Return the (X, Y) coordinate for the center point of the cell that contains the specified text.  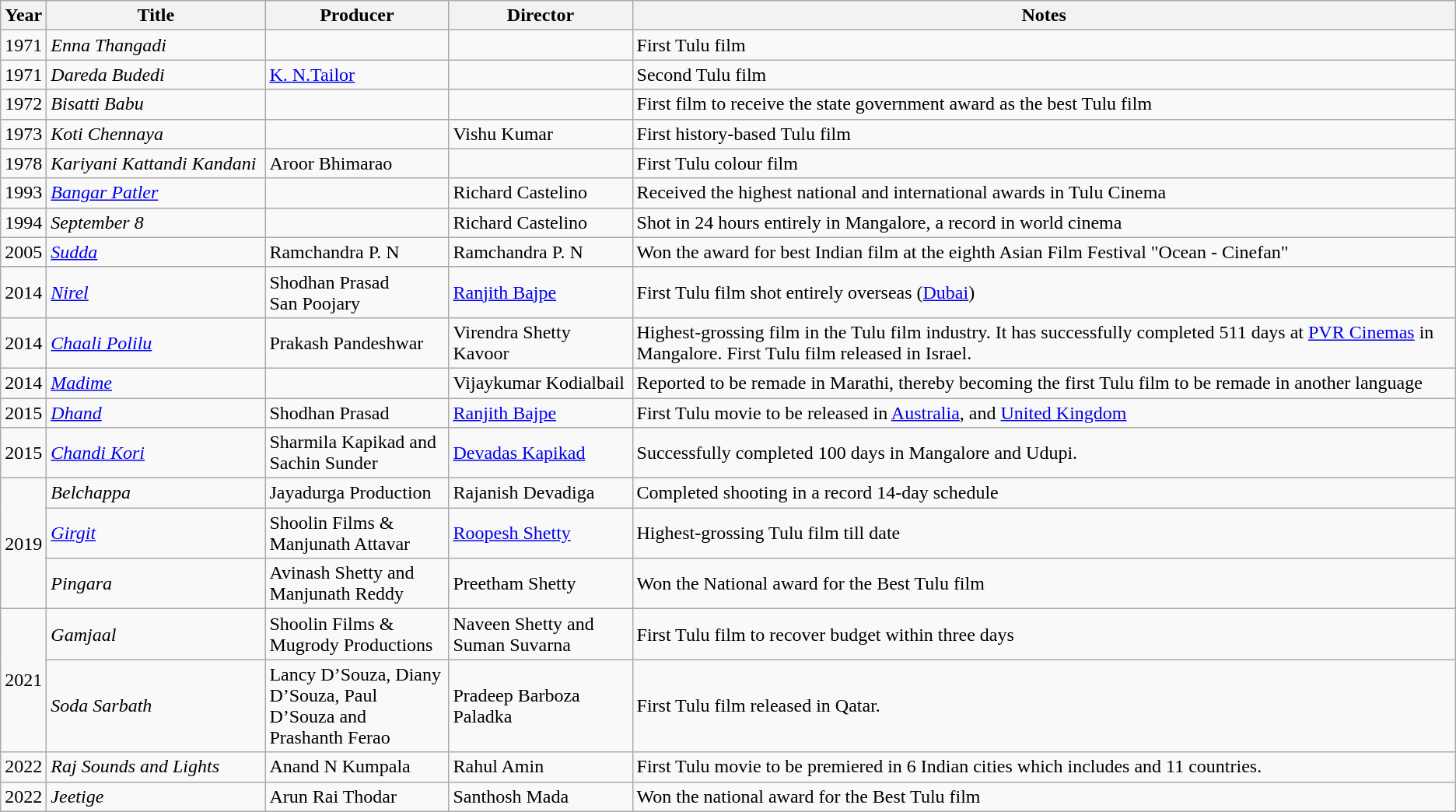
Shoolin Films & Manjunath Attavar (357, 534)
Preetham Shetty (541, 583)
2019 (23, 544)
Santhosh Mada (541, 796)
Chandi Kori (156, 453)
First Tulu film (1044, 45)
1994 (23, 222)
Gamjaal (156, 635)
Devadas Kapikad (541, 453)
Girgit (156, 534)
First Tulu film shot entirely overseas (Dubai) (1044, 292)
Bangar Patler (156, 193)
Belchappa (156, 493)
Won the national award for the Best Tulu film (1044, 796)
Virendra Shetty Kavoor (541, 342)
Jeetige (156, 796)
Second Tulu film (1044, 75)
2005 (23, 252)
Soda Sarbath (156, 706)
Shodhan Prasad (357, 413)
Bisatti Babu (156, 104)
Enna Thangadi (156, 45)
1993 (23, 193)
Rahul Amin (541, 767)
Reported to be remade in Marathi, thereby becoming the first Tulu film to be remade in another language (1044, 383)
2021 (23, 681)
First film to receive the state government award as the best Tulu film (1044, 104)
Pingara (156, 583)
Shot in 24 hours entirely in Mangalore, a record in world cinema (1044, 222)
First Tulu movie to be premiered in 6 Indian cities which includes and 11 countries. (1044, 767)
1978 (23, 163)
Avinash Shetty and Manjunath Reddy (357, 583)
Prakash Pandeshwar (357, 342)
Chaali Polilu (156, 342)
Jayadurga Production (357, 493)
Lancy D’Souza, Diany D’Souza, Paul D’Souza and Prashanth Ferao (357, 706)
Koti Chennaya (156, 134)
K. N.Tailor (357, 75)
Highest-grossing Tulu film till date (1044, 534)
Aroor Bhimarao (357, 163)
Madime (156, 383)
Anand N Kumpala (357, 767)
First Tulu film to recover budget within three days (1044, 635)
1972 (23, 104)
Roopesh Shetty (541, 534)
Received the highest national and international awards in Tulu Cinema (1044, 193)
Sudda (156, 252)
Notes (1044, 16)
Pradeep Barboza Paladka (541, 706)
Dareda Budedi (156, 75)
Successfully completed 100 days in Mangalore and Udupi. (1044, 453)
Arun Rai Thodar (357, 796)
Naveen Shetty and Suman Suvarna (541, 635)
First Tulu movie to be released in Australia, and United Kingdom (1044, 413)
Won the award for best Indian film at the eighth Asian Film Festival "Ocean - Cinefan" (1044, 252)
Rajanish Devadiga (541, 493)
Kariyani Kattandi Kandani (156, 163)
Director (541, 16)
Completed shooting in a record 14-day schedule (1044, 493)
Title (156, 16)
1973 (23, 134)
Sharmila Kapikad and Sachin Sunder (357, 453)
Vijaykumar Kodialbail (541, 383)
First history-based Tulu film (1044, 134)
Year (23, 16)
Shodhan PrasadSan Poojary (357, 292)
September 8 (156, 222)
Dhand (156, 413)
First Tulu colour film (1044, 163)
Shoolin Films & Mugrody Productions (357, 635)
Vishu Kumar (541, 134)
Nirel (156, 292)
Raj Sounds and Lights (156, 767)
Producer (357, 16)
First Tulu film released in Qatar. (1044, 706)
Won the National award for the Best Tulu film (1044, 583)
